Extract the [X, Y] coordinate from the center of the cell holding the provided text.  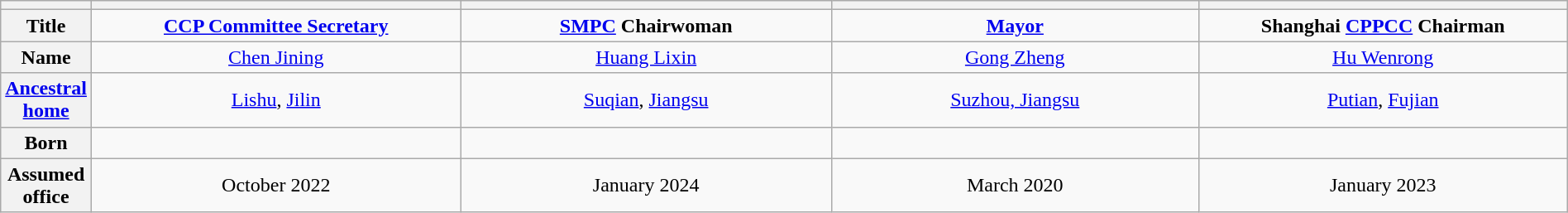
Suzhou, Jiangsu [1015, 99]
CCP Committee Secretary [276, 26]
Putian, Fujian [1383, 99]
March 2020 [1015, 186]
Huang Lixin [646, 57]
SMPC Chairwoman [646, 26]
Name [46, 57]
Shanghai CPPCC Chairman [1383, 26]
January 2023 [1383, 186]
Mayor [1015, 26]
Assumed office [46, 186]
Lishu, Jilin [276, 99]
January 2024 [646, 186]
Born [46, 143]
Ancestral home [46, 99]
Chen Jining [276, 57]
Gong Zheng [1015, 57]
October 2022 [276, 186]
Suqian, Jiangsu [646, 99]
Title [46, 26]
Hu Wenrong [1383, 57]
